Pinpoint the cell where the given text exists, returning its [x, y] midpoint coordinate. 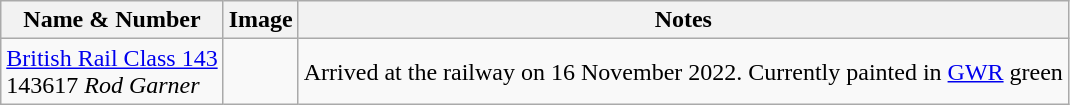
Notes [683, 20]
Image [260, 20]
British Rail Class 143143617 Rod Garner [112, 72]
Name & Number [112, 20]
Arrived at the railway on 16 November 2022. Currently painted in GWR green [683, 72]
